Locate the cell with the specified text and output its [X, Y] center coordinate. 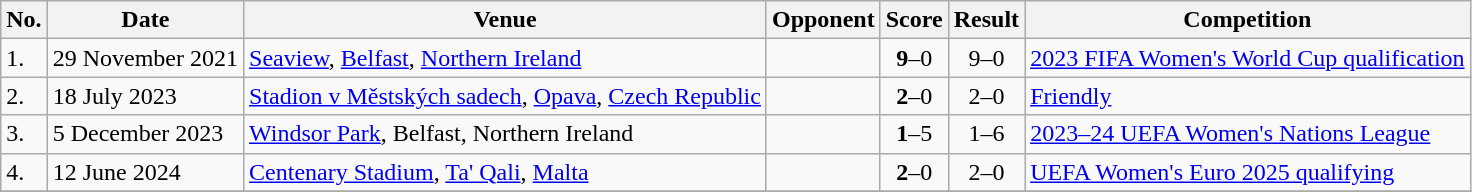
2023 FIFA Women's World Cup qualification [1248, 58]
Friendly [1248, 96]
No. [24, 20]
2. [24, 96]
Centenary Stadium, Ta' Qali, Malta [506, 172]
Date [145, 20]
Opponent [823, 20]
Result [986, 20]
Venue [506, 20]
12 June 2024 [145, 172]
1. [24, 58]
Seaview, Belfast, Northern Ireland [506, 58]
3. [24, 134]
18 July 2023 [145, 96]
29 November 2021 [145, 58]
UEFA Women's Euro 2025 qualifying [1248, 172]
1–6 [986, 134]
5 December 2023 [145, 134]
Competition [1248, 20]
2023–24 UEFA Women's Nations League [1248, 134]
Stadion v Městských sadech, Opava, Czech Republic [506, 96]
Windsor Park, Belfast, Northern Ireland [506, 134]
1–5 [914, 134]
4. [24, 172]
Score [914, 20]
